Provide the [X, Y] coordinate of the cell's center where the given text is located.  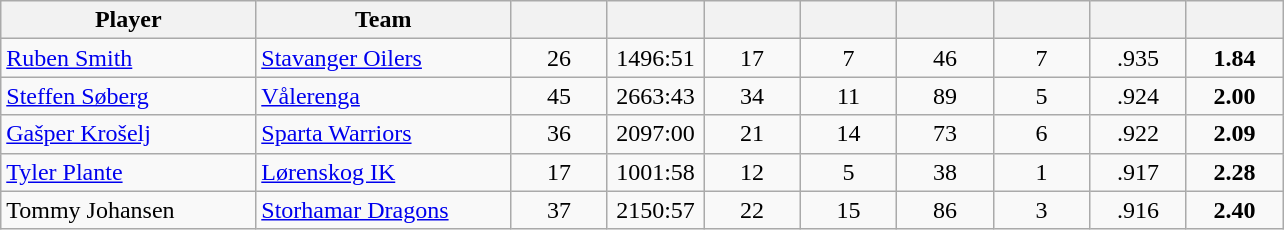
21 [752, 134]
Stavanger Oilers [384, 58]
.916 [1138, 210]
Lørenskog IK [384, 172]
2097:00 [655, 134]
26 [559, 58]
1496:51 [655, 58]
Storhamar Dragons [384, 210]
.917 [1138, 172]
46 [945, 58]
89 [945, 96]
45 [559, 96]
.924 [1138, 96]
15 [848, 210]
14 [848, 134]
34 [752, 96]
2150:57 [655, 210]
22 [752, 210]
Sparta Warriors [384, 134]
Gašper Krošelj [128, 134]
Ruben Smith [128, 58]
Vålerenga [384, 96]
38 [945, 172]
73 [945, 134]
1 [1041, 172]
86 [945, 210]
Team [384, 20]
3 [1041, 210]
Player [128, 20]
2663:43 [655, 96]
Tyler Plante [128, 172]
1.84 [1234, 58]
36 [559, 134]
2.40 [1234, 210]
2.28 [1234, 172]
12 [752, 172]
Tommy Johansen [128, 210]
6 [1041, 134]
.922 [1138, 134]
1001:58 [655, 172]
Steffen Søberg [128, 96]
37 [559, 210]
.935 [1138, 58]
2.00 [1234, 96]
2.09 [1234, 134]
11 [848, 96]
